Pinpoint the cell where the given text exists, returning its (x, y) midpoint coordinate. 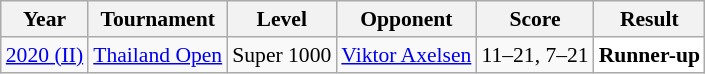
Opponent (406, 19)
Score (534, 19)
Super 1000 (282, 55)
11–21, 7–21 (534, 55)
Level (282, 19)
Tournament (158, 19)
Year (44, 19)
2020 (II) (44, 55)
Result (650, 19)
Runner-up (650, 55)
Thailand Open (158, 55)
Viktor Axelsen (406, 55)
